Capture the cell that displays the provided text and extract its [x, y] central coordinate. 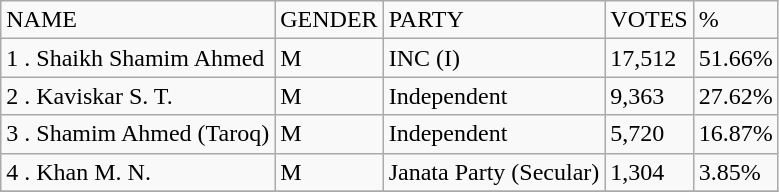
5,720 [649, 134]
16.87% [736, 134]
3 . Shamim Ahmed (Taroq) [138, 134]
4 . Khan M. N. [138, 172]
VOTES [649, 20]
17,512 [649, 58]
NAME [138, 20]
9,363 [649, 96]
1,304 [649, 172]
PARTY [494, 20]
Janata Party (Secular) [494, 172]
INC (I) [494, 58]
1 . Shaikh Shamim Ahmed [138, 58]
GENDER [329, 20]
2 . Kaviskar S. T. [138, 96]
51.66% [736, 58]
27.62% [736, 96]
3.85% [736, 172]
% [736, 20]
